Identify which cell holds the provided text, then report its (x, y) central coordinate. 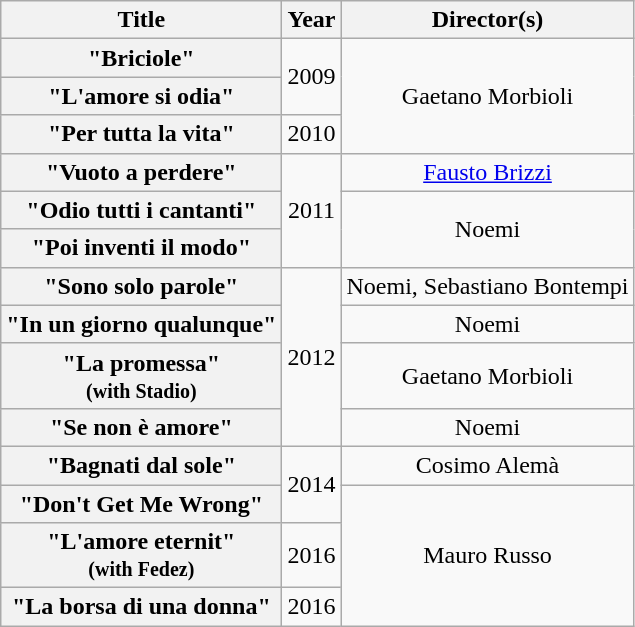
Title (142, 20)
"Per tutta la vita" (142, 134)
"Poi inventi il modo" (142, 248)
2012 (312, 356)
"Odio tutti i cantanti" (142, 210)
Mauro Russo (488, 554)
Cosimo Alemà (488, 465)
"Sono solo parole" (142, 286)
2010 (312, 134)
Year (312, 20)
2011 (312, 210)
"L'amore eternit"(with Fedez) (142, 556)
"Vuoto a perdere" (142, 172)
Fausto Brizzi (488, 172)
"Se non è amore" (142, 427)
2014 (312, 484)
"In un giorno qualunque" (142, 324)
"Bagnati dal sole" (142, 465)
2009 (312, 77)
"La promessa"(with Stadio) (142, 376)
Director(s) (488, 20)
Noemi, Sebastiano Bontempi (488, 286)
"La borsa di una donna" (142, 607)
"L'amore si odia" (142, 96)
"Don't Get Me Wrong" (142, 503)
"Briciole" (142, 58)
